For the text-containing cell, return its midpoint in [x, y] coordinate format. 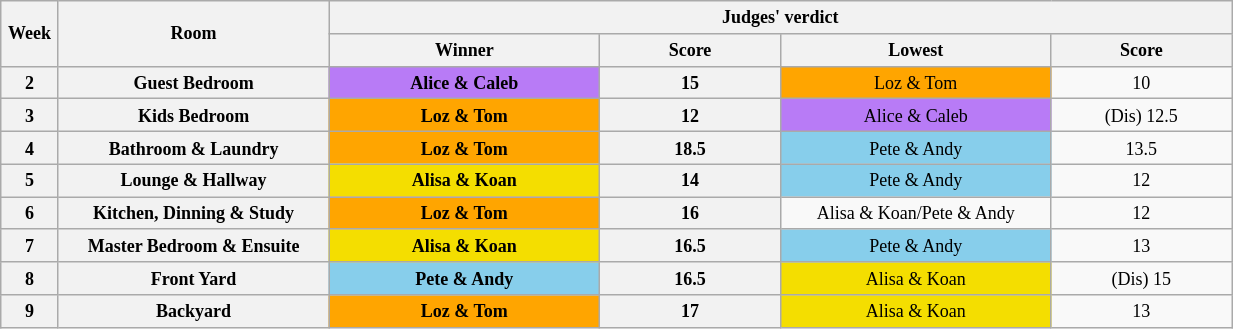
(Dis) 15 [1142, 278]
13.5 [1142, 148]
(Dis) 12.5 [1142, 116]
8 [30, 278]
17 [690, 312]
Master Bedroom & Ensuite [194, 246]
Guest Bedroom [194, 82]
Room [194, 34]
18.5 [690, 148]
5 [30, 180]
7 [30, 246]
Week [30, 34]
14 [690, 180]
Judges' verdict [780, 18]
16 [690, 214]
Kids Bedroom [194, 116]
Kitchen, Dinning & Study [194, 214]
Bathroom & Laundry [194, 148]
2 [30, 82]
4 [30, 148]
Front Yard [194, 278]
Alisa & Koan/Pete & Andy [916, 214]
15 [690, 82]
Winner [464, 50]
6 [30, 214]
10 [1142, 82]
9 [30, 312]
Lowest [916, 50]
Backyard [194, 312]
Lounge & Hallway [194, 180]
3 [30, 116]
